Detect which cell encompasses the target text, then output its (x, y) center coordinate. 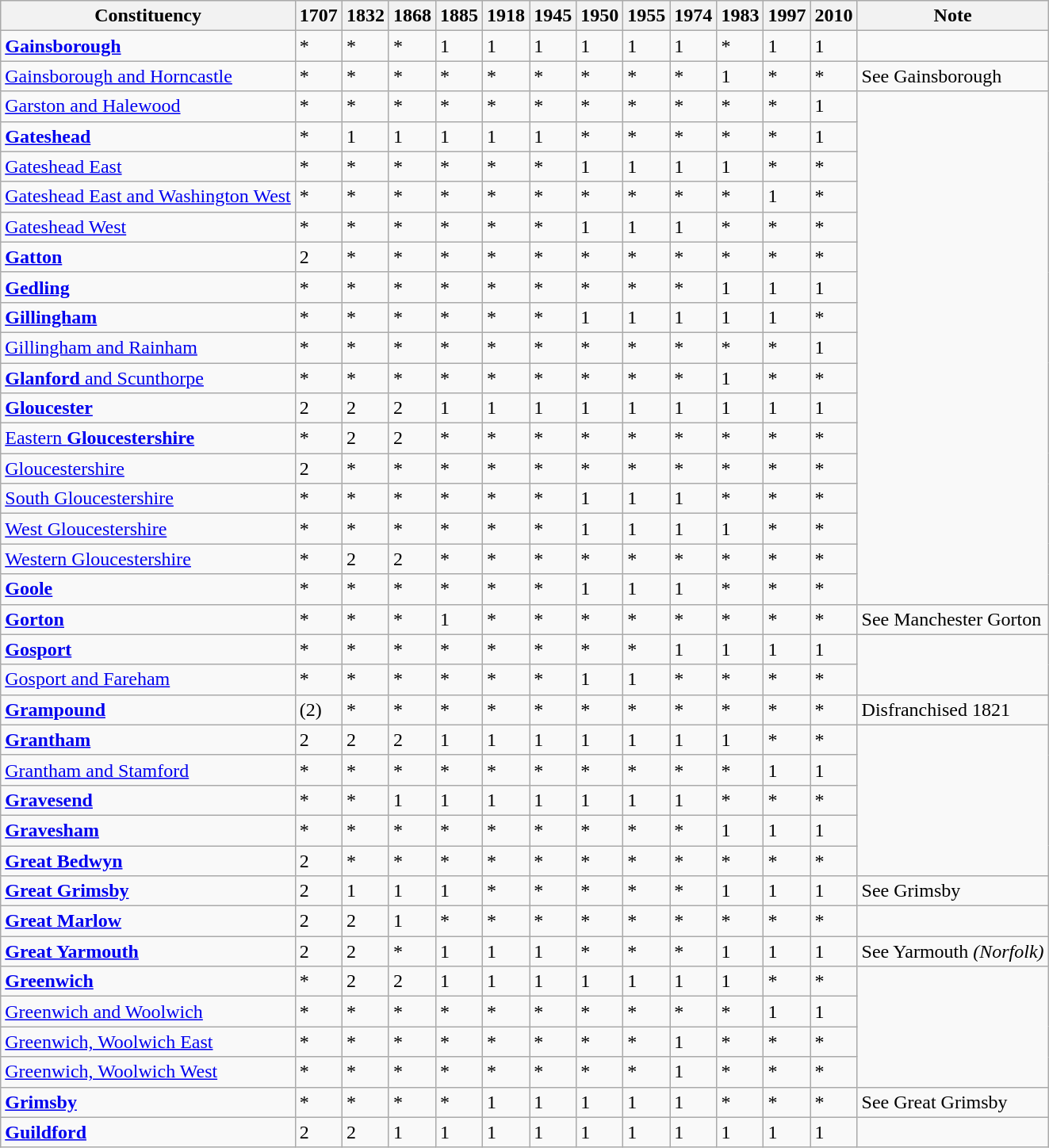
Great Yarmouth (148, 951)
Greenwich (148, 982)
Western Gloucestershire (148, 559)
Gedling (148, 287)
Gillingham (148, 317)
Gravesham (148, 830)
Grampound (148, 710)
See Yarmouth (Norfolk) (953, 951)
Gateshead East (148, 166)
Eastern Gloucestershire (148, 438)
1955 (647, 16)
Gainsborough and Horncastle (148, 76)
Gravesend (148, 800)
Grantham and Stamford (148, 770)
Gosport (148, 649)
Gateshead West (148, 227)
Gateshead East and Washington West (148, 197)
1885 (460, 16)
Gosport and Fareham (148, 679)
Gateshead (148, 136)
1832 (365, 16)
Gillingham and Rainham (148, 347)
West Gloucestershire (148, 529)
Grimsby (148, 1102)
1974 (693, 16)
1707 (319, 16)
See Great Grimsby (953, 1102)
Gatton (148, 257)
Glanford and Scunthorpe (148, 378)
South Gloucestershire (148, 499)
Gorton (148, 619)
Note (953, 16)
2010 (834, 16)
Great Marlow (148, 921)
1945 (553, 16)
Goole (148, 589)
1918 (506, 16)
1950 (599, 16)
1997 (787, 16)
Greenwich, Woolwich West (148, 1072)
See Gainsborough (953, 76)
Constituency (148, 16)
Gainsborough (148, 46)
Great Bedwyn (148, 860)
1868 (412, 16)
Gloucestershire (148, 469)
(2) (319, 710)
Guildford (148, 1132)
Grantham (148, 740)
See Manchester Gorton (953, 619)
1983 (741, 16)
Greenwich, Woolwich East (148, 1042)
Great Grimsby (148, 891)
See Grimsby (953, 891)
Disfranchised 1821 (953, 710)
Greenwich and Woolwich (148, 1012)
Gloucester (148, 408)
Garston and Halewood (148, 106)
